Pinpoint the cell where the given text exists, returning its [x, y] midpoint coordinate. 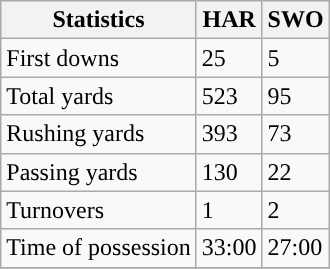
Statistics [99, 20]
Rushing yards [99, 134]
393 [229, 134]
5 [296, 58]
95 [296, 96]
523 [229, 96]
25 [229, 58]
First downs [99, 58]
Total yards [99, 96]
Time of possession [99, 248]
22 [296, 172]
SWO [296, 20]
HAR [229, 20]
Passing yards [99, 172]
Turnovers [99, 210]
130 [229, 172]
33:00 [229, 248]
27:00 [296, 248]
1 [229, 210]
2 [296, 210]
73 [296, 134]
